Capture the cell that displays the provided text and extract its (X, Y) central coordinate. 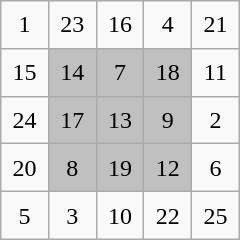
16 (120, 25)
22 (168, 216)
19 (120, 168)
13 (120, 120)
21 (216, 25)
3 (72, 216)
23 (72, 25)
7 (120, 72)
10 (120, 216)
17 (72, 120)
25 (216, 216)
11 (216, 72)
6 (216, 168)
20 (25, 168)
4 (168, 25)
14 (72, 72)
9 (168, 120)
2 (216, 120)
1 (25, 25)
24 (25, 120)
18 (168, 72)
15 (25, 72)
5 (25, 216)
8 (72, 168)
12 (168, 168)
